From the cell containing the given text, extract its center point as (X, Y) coordinate. 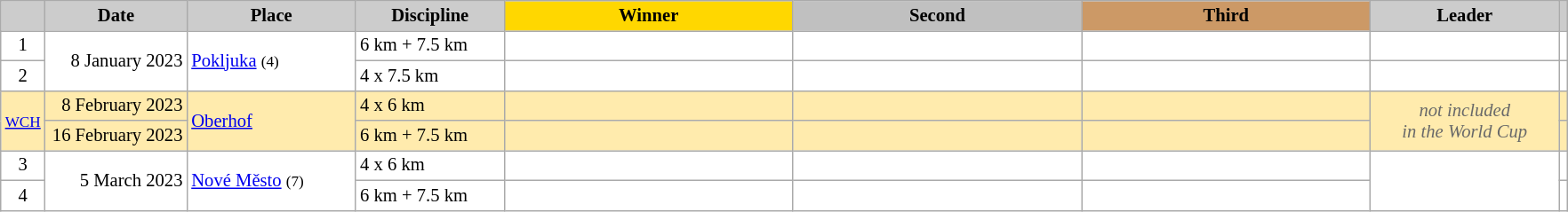
Discipline (430, 15)
Date (116, 15)
5 March 2023 (116, 180)
Nové Město (7) (271, 180)
Pokljuka (4) (271, 60)
2 (23, 75)
8 February 2023 (116, 106)
3 (23, 165)
Winner (649, 15)
Place (271, 15)
Oberhof (271, 121)
not includedin the World Cup (1465, 121)
Third (1227, 15)
Leader (1465, 15)
Second (937, 15)
8 January 2023 (116, 60)
4 (23, 195)
16 February 2023 (116, 136)
4 x 7.5 km (430, 75)
1 (23, 45)
WCH (23, 121)
